From the cell containing the given text, extract its center point as (x, y) coordinate. 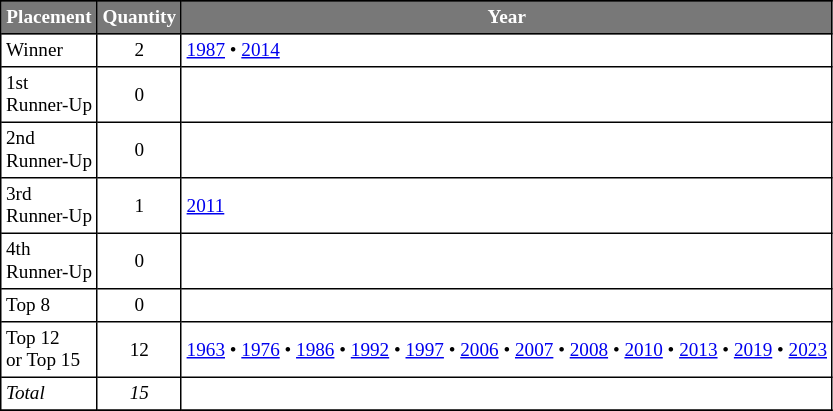
1 (139, 206)
2ndRunner-Up (49, 150)
Top 8 (49, 306)
Quantity (139, 18)
2011 (506, 206)
1stRunner-Up (49, 95)
3rdRunner-Up (49, 206)
1987 • 2014 (506, 50)
1963 • 1976 • 1986 • 1992 • 1997 • 2006 • 2007 • 2008 • 2010 • 2013 • 2019 • 2023 (506, 350)
12 (139, 350)
Placement (49, 18)
Year (506, 18)
15 (139, 394)
Total (49, 394)
2 (139, 50)
Top 12or Top 15 (49, 350)
Winner (49, 50)
4thRunner-Up (49, 261)
